Locate the cell with the specified text and output its (x, y) center coordinate. 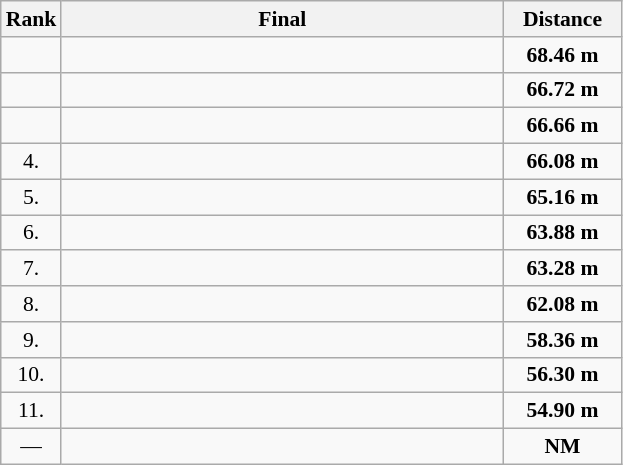
66.08 m (562, 162)
4. (32, 162)
9. (32, 340)
8. (32, 304)
7. (32, 269)
10. (32, 375)
65.16 m (562, 197)
11. (32, 411)
62.08 m (562, 304)
68.46 m (562, 55)
5. (32, 197)
NM (562, 447)
Distance (562, 19)
63.28 m (562, 269)
58.36 m (562, 340)
— (32, 447)
56.30 m (562, 375)
54.90 m (562, 411)
Final (282, 19)
63.88 m (562, 233)
66.66 m (562, 126)
6. (32, 233)
Rank (32, 19)
66.72 m (562, 90)
